Return (x, y) of the center of cell containing provided text 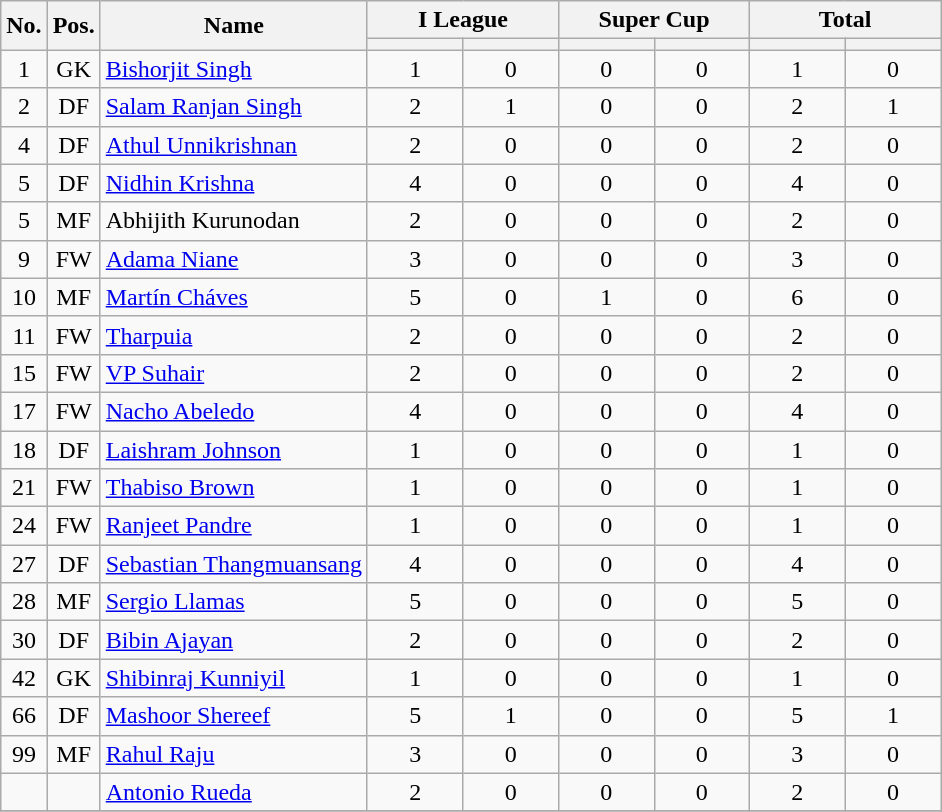
Total (846, 20)
Sergio Llamas (234, 602)
24 (24, 526)
Super Cup (654, 20)
30 (24, 640)
Shibinraj Kunniyil (234, 678)
Sebastian Thangmuansang (234, 564)
Bibin Ajayan (234, 640)
Adama Niane (234, 259)
Nidhin Krishna (234, 183)
Ranjeet Pandre (234, 526)
I League (462, 20)
27 (24, 564)
Pos. (74, 26)
15 (24, 373)
Thabiso Brown (234, 488)
Laishram Johnson (234, 449)
17 (24, 411)
6 (798, 297)
Mashoor Shereef (234, 716)
VP Suhair (234, 373)
Athul Unnikrishnan (234, 145)
Nacho Abeledo (234, 411)
Name (234, 26)
42 (24, 678)
Rahul Raju (234, 754)
Abhijith Kurunodan (234, 221)
Tharpuia (234, 335)
11 (24, 335)
Martín Cháves (234, 297)
Salam Ranjan Singh (234, 107)
10 (24, 297)
9 (24, 259)
66 (24, 716)
99 (24, 754)
21 (24, 488)
Antonio Rueda (234, 792)
28 (24, 602)
No. (24, 26)
Bishorjit Singh (234, 69)
18 (24, 449)
